Identify which cell holds the provided text, then report its (x, y) central coordinate. 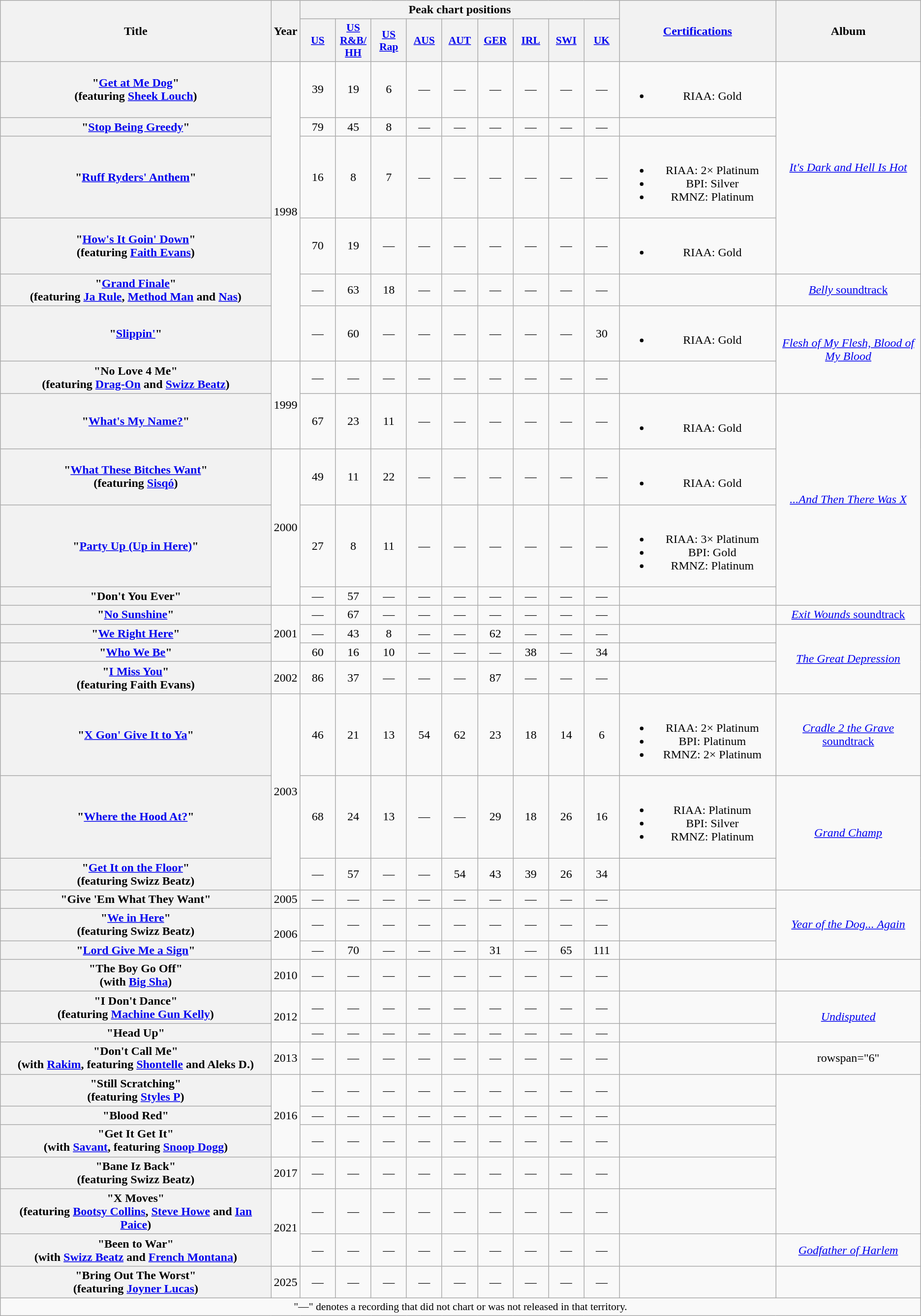
"Stop Being Greedy" (136, 126)
63 (353, 290)
"Party Up (Up in Here)" (136, 546)
"No Love 4 Me"(featuring Drag-On and Swizz Beatz) (136, 378)
"Bane Iz Back"(featuring Swizz Beatz) (136, 1172)
"I Don't Dance"(featuring Machine Gun Kelly) (136, 1007)
Undisputed (848, 1017)
"Don't You Ever" (136, 596)
79 (318, 126)
"What's My Name?" (136, 421)
45 (353, 126)
"Don't Call Me"(with Rakim, featuring Shontelle and Aleks D.) (136, 1058)
rowspan="6" (848, 1058)
2017 (285, 1172)
46 (318, 735)
24 (353, 816)
It's Dark and Hell Is Hot (848, 167)
2001 (285, 633)
14 (566, 735)
USR&B/HH (353, 40)
2003 (285, 792)
Cradle 2 the Grave soundtrack (848, 735)
1999 (285, 405)
SWI (566, 40)
"Been to War"(with Swizz Beatz and French Montana) (136, 1250)
"Lord Give Me a Sign" (136, 950)
"How's It Goin' Down"(featuring Faith Evans) (136, 246)
"We in Here"(featuring Swizz Beatz) (136, 925)
49 (318, 477)
2010 (285, 976)
68 (318, 816)
"Get It Get It"(with Savant, featuring Snoop Dogg) (136, 1141)
87 (495, 678)
"I Miss You"(featuring Faith Evans) (136, 678)
Year (285, 31)
"—" denotes a recording that did not chart or was not released in that territory. (460, 1307)
US (318, 40)
"The Boy Go Off"(with Big Sha) (136, 976)
31 (495, 950)
2012 (285, 1017)
Exit Wounds soundtrack (848, 615)
Peak chart positions (460, 10)
"No Sunshine" (136, 615)
"What These Bitches Want"(featuring Sisqó) (136, 477)
"Bring Out The Worst" (featuring Joyner Lucas) (136, 1282)
Title (136, 31)
7 (389, 177)
"Slippin'" (136, 333)
111 (602, 950)
RIAA: 2× PlatinumBPI: SilverRMNZ: Platinum (698, 177)
"X Gon' Give It to Ya" (136, 735)
RIAA: 3× PlatinumBPI: GoldRMNZ: Platinum (698, 546)
30 (602, 333)
"Where the Hood At?" (136, 816)
Grand Champ (848, 833)
2016 (285, 1115)
GER (495, 40)
2025 (285, 1282)
2021 (285, 1227)
2005 (285, 899)
27 (318, 546)
USRap (389, 40)
Album (848, 31)
2000 (285, 527)
38 (531, 652)
"Head Up" (136, 1033)
29 (495, 816)
"Still Scratching"(featuring Styles P) (136, 1090)
RIAA: 2× PlatinumBPI: PlatinumRMNZ: 2× Platinum (698, 735)
Certifications (698, 31)
2006 (285, 934)
Godfather of Harlem (848, 1250)
AUT (460, 40)
21 (353, 735)
"Ruff Ryders' Anthem" (136, 177)
"X Moves"(featuring Bootsy Collins, Steve Howe and Ian Paice) (136, 1211)
"Get It on the Floor"(featuring Swizz Beatz) (136, 873)
"Blood Red" (136, 1115)
IRL (531, 40)
Flesh of My Flesh, Blood of My Blood (848, 350)
AUS (424, 40)
86 (318, 678)
"Who We Be" (136, 652)
UK (602, 40)
2013 (285, 1058)
Belly soundtrack (848, 290)
65 (566, 950)
Year of the Dog... Again (848, 925)
"Get at Me Dog"(featuring Sheek Louch) (136, 90)
1998 (285, 211)
"We Right Here" (136, 633)
22 (389, 477)
10 (389, 652)
37 (353, 678)
RIAA: PlatinumBPI: SilverRMNZ: Platinum (698, 816)
"Grand Finale"(featuring Ja Rule, Method Man and Nas) (136, 290)
...And Then There Was X (848, 500)
2002 (285, 678)
The Great Depression (848, 659)
"Give 'Em What They Want" (136, 899)
